Locate the cell with the specified text and output its (X, Y) center coordinate. 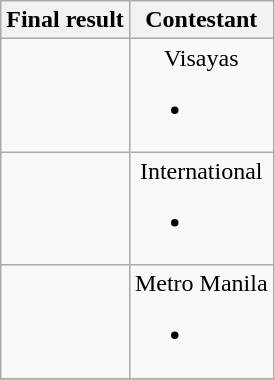
Metro Manila (201, 322)
Contestant (201, 20)
International (201, 208)
Final result (66, 20)
Visayas (201, 96)
